Detect which cell encompasses the target text, then output its (X, Y) center coordinate. 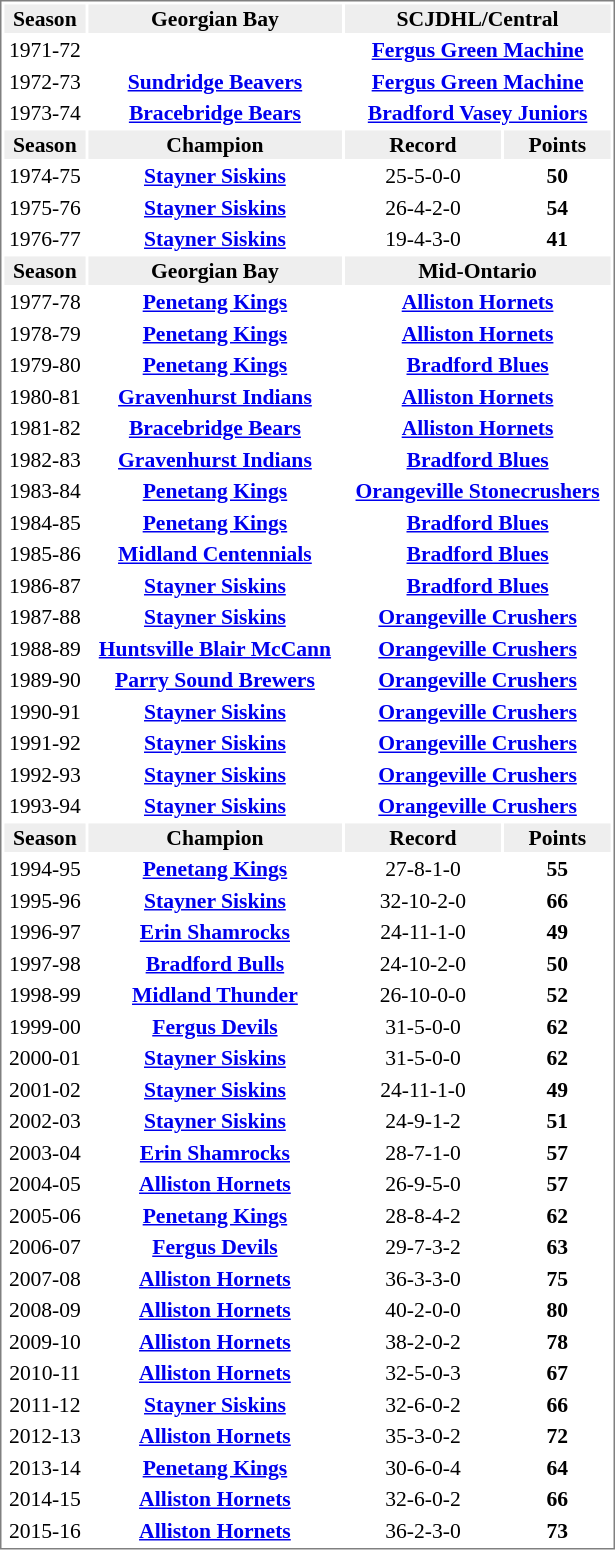
1979-80 (44, 365)
75 (557, 1278)
78 (557, 1342)
25-5-0-0 (424, 176)
30-6-0-4 (424, 1468)
2002-03 (44, 1121)
2007-08 (44, 1278)
2015-16 (44, 1530)
24-10-2-0 (424, 964)
2003-04 (44, 1152)
Sundridge Beavers (214, 82)
Midland Thunder (214, 995)
1983-84 (44, 491)
1987-88 (44, 617)
1999-00 (44, 1026)
28-7-1-0 (424, 1152)
1978-79 (44, 334)
1984-85 (44, 522)
SCJDHL/Central (478, 18)
1977-78 (44, 302)
1992-93 (44, 774)
2014-15 (44, 1499)
2006-07 (44, 1247)
36-2-3-0 (424, 1530)
2012-13 (44, 1436)
55 (557, 869)
2011-12 (44, 1404)
Orangeville Stonecrushers (478, 491)
51 (557, 1121)
1986-87 (44, 586)
1971-72 (44, 50)
2009-10 (44, 1342)
64 (557, 1468)
1976-77 (44, 239)
Mid-Ontario (478, 270)
40-2-0-0 (424, 1310)
1996-97 (44, 932)
1974-75 (44, 176)
26-9-5-0 (424, 1184)
19-4-3-0 (424, 239)
1972-73 (44, 82)
1993-94 (44, 806)
2001-02 (44, 1090)
32-5-0-3 (424, 1373)
24-9-1-2 (424, 1121)
2010-11 (44, 1373)
26-10-0-0 (424, 995)
38-2-0-2 (424, 1342)
Huntsville Blair McCann (214, 648)
2008-09 (44, 1310)
1982-83 (44, 460)
Parry Sound Brewers (214, 680)
1995-96 (44, 900)
63 (557, 1247)
1991-92 (44, 743)
1980-81 (44, 396)
2013-14 (44, 1468)
27-8-1-0 (424, 869)
1985-86 (44, 554)
1989-90 (44, 680)
32-10-2-0 (424, 900)
52 (557, 995)
35-3-0-2 (424, 1436)
80 (557, 1310)
Midland Centennials (214, 554)
67 (557, 1373)
28-8-4-2 (424, 1216)
Bradford Vasey Juniors (478, 113)
1998-99 (44, 995)
1975-76 (44, 208)
1981-82 (44, 428)
2000-01 (44, 1058)
41 (557, 239)
1988-89 (44, 648)
73 (557, 1530)
26-4-2-0 (424, 208)
2004-05 (44, 1184)
1994-95 (44, 869)
Bradford Bulls (214, 964)
1997-98 (44, 964)
1990-91 (44, 712)
54 (557, 208)
72 (557, 1436)
1973-74 (44, 113)
36-3-3-0 (424, 1278)
2005-06 (44, 1216)
29-7-3-2 (424, 1247)
